Identify which cell holds the provided text, then report its [X, Y] central coordinate. 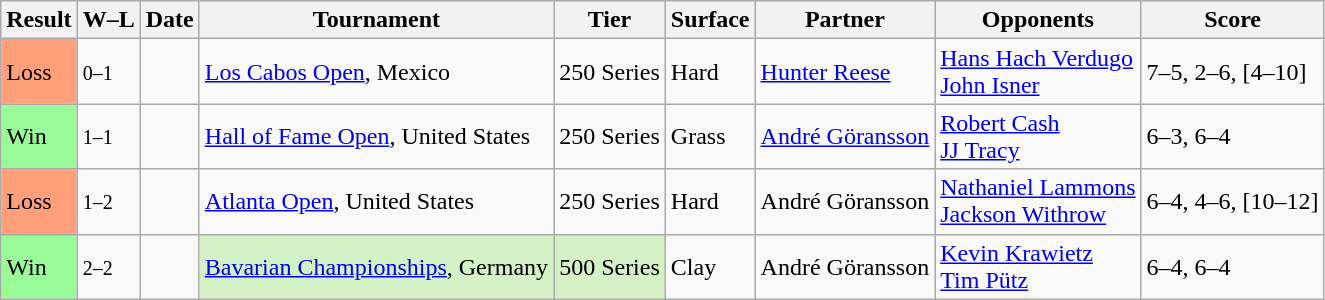
Hall of Fame Open, United States [376, 136]
Robert Cash JJ Tracy [1038, 136]
Result [39, 20]
Kevin Krawietz Tim Pütz [1038, 266]
Opponents [1038, 20]
Hans Hach Verdugo John Isner [1038, 72]
Clay [710, 266]
6–3, 6–4 [1232, 136]
2–2 [108, 266]
Atlanta Open, United States [376, 202]
1–2 [108, 202]
Grass [710, 136]
500 Series [610, 266]
Los Cabos Open, Mexico [376, 72]
Date [170, 20]
1–1 [108, 136]
Tier [610, 20]
Bavarian Championships, Germany [376, 266]
Tournament [376, 20]
6–4, 4–6, [10–12] [1232, 202]
Hunter Reese [845, 72]
Surface [710, 20]
W–L [108, 20]
6–4, 6–4 [1232, 266]
Nathaniel Lammons Jackson Withrow [1038, 202]
0–1 [108, 72]
7–5, 2–6, [4–10] [1232, 72]
Score [1232, 20]
Partner [845, 20]
